Pinpoint the cell where the given text exists, returning its (X, Y) midpoint coordinate. 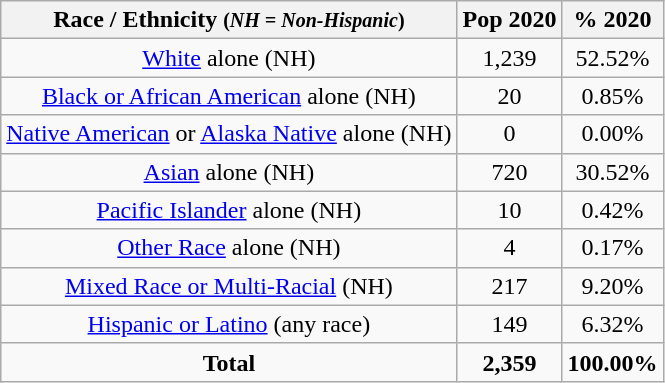
Black or African American alone (NH) (229, 96)
217 (510, 286)
30.52% (612, 172)
10 (510, 210)
Asian alone (NH) (229, 172)
2,359 (510, 362)
0.17% (612, 248)
% 2020 (612, 20)
52.52% (612, 58)
Other Race alone (NH) (229, 248)
Mixed Race or Multi-Racial (NH) (229, 286)
Pop 2020 (510, 20)
Native American or Alaska Native alone (NH) (229, 134)
White alone (NH) (229, 58)
720 (510, 172)
0.00% (612, 134)
Hispanic or Latino (any race) (229, 324)
4 (510, 248)
Pacific Islander alone (NH) (229, 210)
0.42% (612, 210)
100.00% (612, 362)
0 (510, 134)
1,239 (510, 58)
0.85% (612, 96)
6.32% (612, 324)
Race / Ethnicity (NH = Non-Hispanic) (229, 20)
20 (510, 96)
149 (510, 324)
9.20% (612, 286)
Total (229, 362)
